Return the [x, y] coordinate for the center point of the cell that contains the specified text.  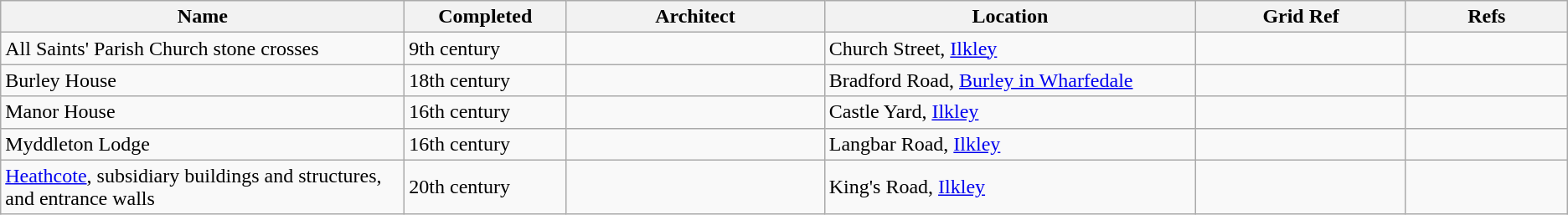
Bradford Road, Burley in Wharfedale [1010, 80]
Location [1010, 17]
Name [203, 17]
Heathcote, subsidiary buildings and structures, and entrance walls [203, 187]
9th century [486, 49]
King's Road, Ilkley [1010, 187]
18th century [486, 80]
Langbar Road, Ilkley [1010, 144]
Completed [486, 17]
All Saints' Parish Church stone crosses [203, 49]
Architect [695, 17]
20th century [486, 187]
Refs [1486, 17]
Burley House [203, 80]
Myddleton Lodge [203, 144]
Manor House [203, 112]
Castle Yard, Ilkley [1010, 112]
Grid Ref [1302, 17]
Church Street, Ilkley [1010, 49]
